Return the (X, Y) coordinate for the center point of the cell that contains the specified text.  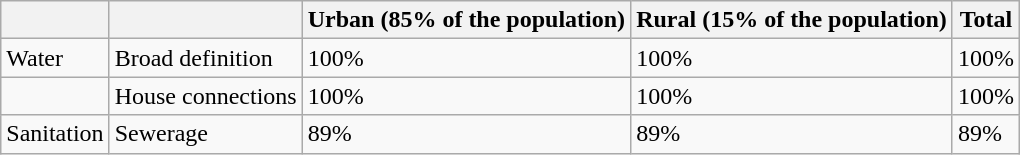
Total (986, 20)
Rural (15% of the population) (792, 20)
Broad definition (206, 58)
Sanitation (55, 134)
Water (55, 58)
Sewerage (206, 134)
Urban (85% of the population) (466, 20)
House connections (206, 96)
